Extract the [x, y] coordinate from the center of the cell holding the provided text.  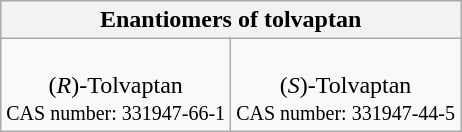
(R)-TolvaptanCAS number: 331947-66-1 [116, 85]
Enantiomers of tolvaptan [231, 20]
(S)-TolvaptanCAS number: 331947-44-5 [346, 85]
